For the text-containing cell, return its midpoint in (X, Y) coordinate format. 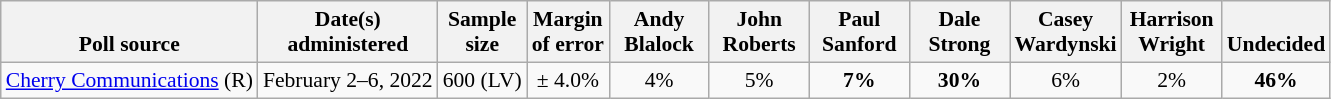
Cherry Communications (R) (130, 80)
Samplesize (482, 32)
Date(s)administered (348, 32)
2% (1172, 80)
30% (959, 80)
AndyBlalock (659, 32)
PaulSanford (859, 32)
Poll source (130, 32)
46% (1276, 80)
7% (859, 80)
HarrisonWright (1172, 32)
6% (1066, 80)
February 2–6, 2022 (348, 80)
CaseyWardynski (1066, 32)
Marginof error (568, 32)
Undecided (1276, 32)
4% (659, 80)
600 (LV) (482, 80)
DaleStrong (959, 32)
5% (759, 80)
JohnRoberts (759, 32)
± 4.0% (568, 80)
